Provide the (x, y) coordinate of the cell's center where the given text is located.  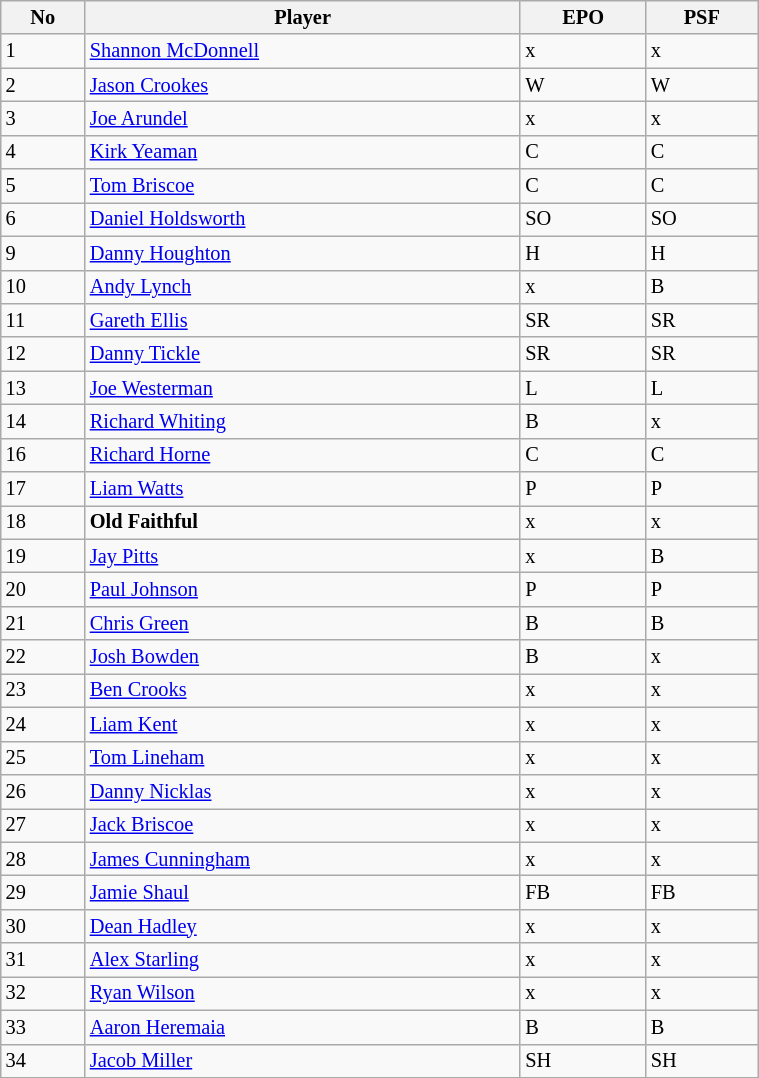
Richard Whiting (303, 421)
27 (43, 825)
Joe Westerman (303, 388)
Shannon McDonnell (303, 51)
29 (43, 892)
12 (43, 354)
Ryan Wilson (303, 993)
Jay Pitts (303, 556)
34 (43, 1061)
Dean Hadley (303, 926)
9 (43, 253)
Tom Briscoe (303, 186)
Player (303, 17)
31 (43, 960)
23 (43, 690)
Paul Johnson (303, 589)
1 (43, 51)
5 (43, 186)
6 (43, 219)
20 (43, 589)
Tom Lineham (303, 758)
2 (43, 85)
4 (43, 152)
Jacob Miller (303, 1061)
No (43, 17)
Joe Arundel (303, 118)
32 (43, 993)
28 (43, 859)
Chris Green (303, 623)
3 (43, 118)
Richard Horne (303, 455)
James Cunningham (303, 859)
24 (43, 724)
Danny Tickle (303, 354)
Aaron Heremaia (303, 1027)
14 (43, 421)
25 (43, 758)
Liam Kent (303, 724)
21 (43, 623)
PSF (702, 17)
EPO (582, 17)
13 (43, 388)
18 (43, 522)
Daniel Holdsworth (303, 219)
Josh Bowden (303, 657)
Jack Briscoe (303, 825)
30 (43, 926)
19 (43, 556)
Liam Watts (303, 489)
16 (43, 455)
Kirk Yeaman (303, 152)
Andy Lynch (303, 287)
33 (43, 1027)
22 (43, 657)
Jason Crookes (303, 85)
Danny Houghton (303, 253)
Old Faithful (303, 522)
26 (43, 791)
Danny Nicklas (303, 791)
17 (43, 489)
11 (43, 320)
Ben Crooks (303, 690)
Alex Starling (303, 960)
Gareth Ellis (303, 320)
Jamie Shaul (303, 892)
10 (43, 287)
